Return (X, Y) of the center of cell containing provided text 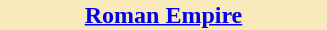
Roman Empire (164, 15)
